For the text-containing cell, return its midpoint in [x, y] coordinate format. 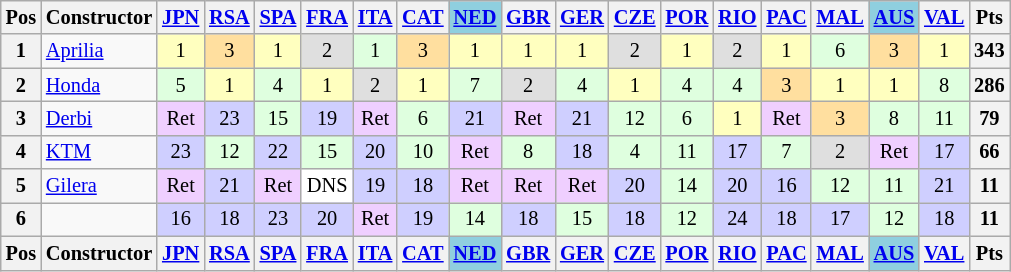
66 [989, 152]
10 [422, 152]
24 [737, 219]
KTM [99, 152]
286 [989, 85]
79 [989, 118]
Honda [99, 85]
Gilera [99, 186]
343 [989, 51]
Derbi [99, 118]
22 [278, 152]
Aprilia [99, 51]
DNS [327, 186]
